From the cell containing the given text, extract its center point as [X, Y] coordinate. 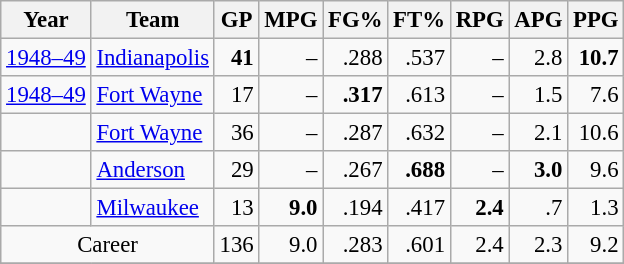
Team [152, 20]
2.8 [538, 58]
Milwaukee [152, 208]
.688 [420, 170]
.317 [356, 95]
Indianapolis [152, 58]
41 [236, 58]
17 [236, 95]
.267 [356, 170]
Year [46, 20]
10.6 [596, 133]
.7 [538, 208]
9.6 [596, 170]
.194 [356, 208]
Anderson [152, 170]
.601 [420, 245]
2.3 [538, 245]
1.5 [538, 95]
10.7 [596, 58]
FT% [420, 20]
13 [236, 208]
36 [236, 133]
3.0 [538, 170]
.537 [420, 58]
MPG [291, 20]
.288 [356, 58]
2.1 [538, 133]
APG [538, 20]
.287 [356, 133]
PPG [596, 20]
.613 [420, 95]
1.3 [596, 208]
7.6 [596, 95]
9.2 [596, 245]
RPG [480, 20]
FG% [356, 20]
.632 [420, 133]
Career [108, 245]
.283 [356, 245]
136 [236, 245]
29 [236, 170]
.417 [420, 208]
GP [236, 20]
